Capture the cell that displays the provided text and extract its (X, Y) central coordinate. 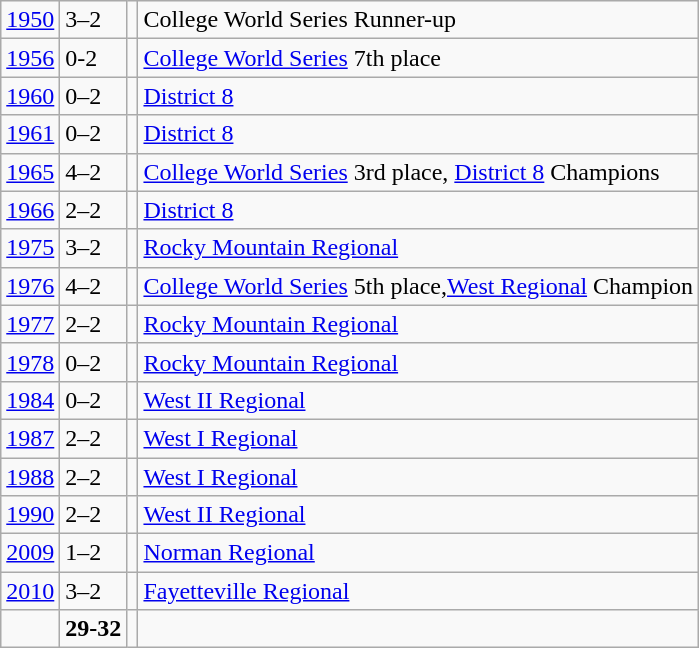
College World Series Runner-up (418, 20)
College World Series 3rd place, District 8 Champions (418, 172)
1975 (30, 248)
1987 (30, 438)
1984 (30, 400)
2010 (30, 591)
1966 (30, 210)
1950 (30, 20)
1956 (30, 58)
1960 (30, 96)
1977 (30, 324)
Norman Regional (418, 553)
College World Series 7th place (418, 58)
1961 (30, 134)
Fayetteville Regional (418, 591)
1978 (30, 362)
1990 (30, 515)
29-32 (94, 629)
1976 (30, 286)
1988 (30, 477)
0-2 (94, 58)
1965 (30, 172)
2009 (30, 553)
1–2 (94, 553)
College World Series 5th place,West Regional Champion (418, 286)
